Scan for the cell matching the given text and deliver its (X, Y) coordinate at center. 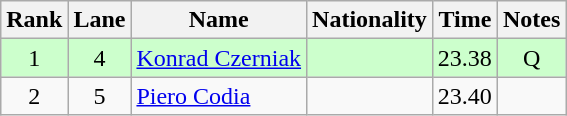
5 (100, 96)
Rank (34, 20)
2 (34, 96)
Lane (100, 20)
Konrad Czerniak (219, 58)
23.40 (464, 96)
Name (219, 20)
23.38 (464, 58)
Piero Codia (219, 96)
Q (531, 58)
1 (34, 58)
Notes (531, 20)
Time (464, 20)
Nationality (370, 20)
4 (100, 58)
